Identify which cell holds the provided text, then report its [X, Y] central coordinate. 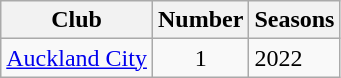
2022 [294, 58]
Club [77, 20]
Seasons [294, 20]
1 [200, 58]
Auckland City [77, 58]
Number [200, 20]
